From the cell containing the given text, extract its center point as (x, y) coordinate. 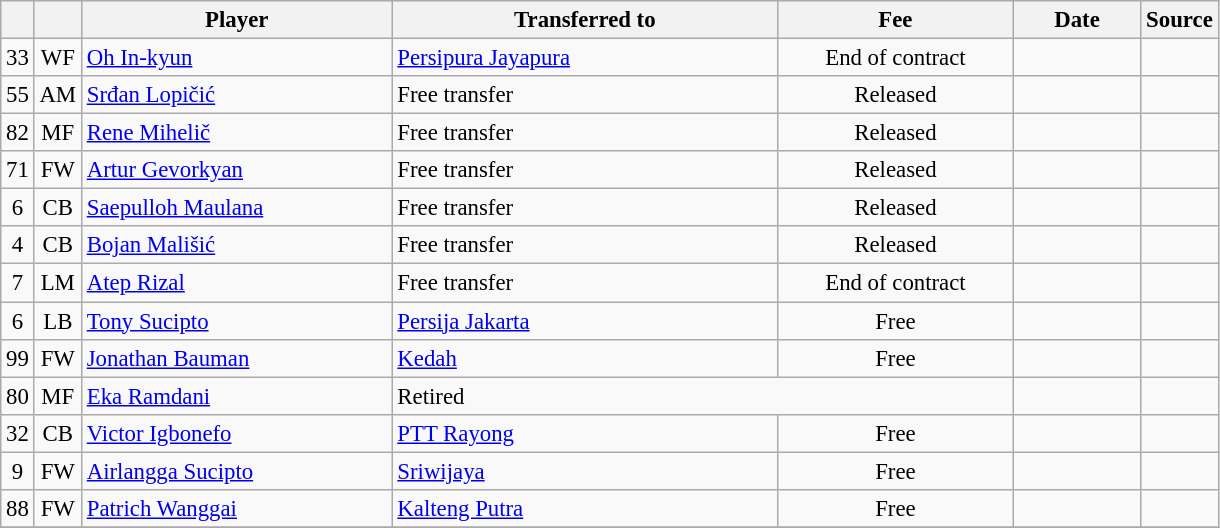
Airlangga Sucipto (236, 471)
7 (18, 283)
Saepulloh Maulana (236, 208)
Transferred to (585, 20)
Persija Jakarta (585, 321)
99 (18, 358)
Persipura Jayapura (585, 58)
33 (18, 58)
LM (58, 283)
Atep Rizal (236, 283)
88 (18, 509)
32 (18, 433)
Eka Ramdani (236, 396)
55 (18, 95)
Patrich Wanggai (236, 509)
LB (58, 321)
Kedah (585, 358)
Player (236, 20)
4 (18, 245)
Retired (702, 396)
Date (1077, 20)
Oh In-kyun (236, 58)
80 (18, 396)
Fee (896, 20)
Rene Mihelič (236, 133)
PTT Rayong (585, 433)
Kalteng Putra (585, 509)
Artur Gevorkyan (236, 170)
Victor Igbonefo (236, 433)
Tony Sucipto (236, 321)
Bojan Mališić (236, 245)
Srđan Lopičić (236, 95)
AM (58, 95)
WF (58, 58)
Source (1180, 20)
71 (18, 170)
82 (18, 133)
Jonathan Bauman (236, 358)
9 (18, 471)
Sriwijaya (585, 471)
